Return the [X, Y] coordinate for the center point of the cell that contains the specified text.  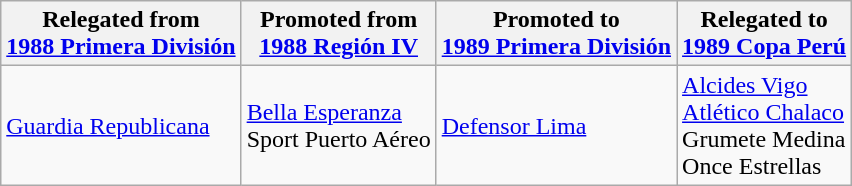
Defensor Lima [556, 126]
Relegated from1988 Primera División [121, 34]
Relegated to1989 Copa Perú [764, 34]
Promoted to1989 Primera División [556, 34]
Bella Esperanza Sport Puerto Aéreo [338, 126]
Promoted from1988 Región IV [338, 34]
Alcides Vigo Atlético Chalaco Grumete Medina Once Estrellas [764, 126]
Guardia Republicana [121, 126]
